Locate the cell with the specified text and output its [x, y] center coordinate. 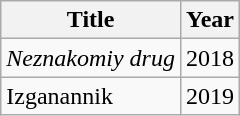
2019 [210, 96]
2018 [210, 58]
Izganannik [91, 96]
Title [91, 20]
Year [210, 20]
Neznakomiy drug [91, 58]
